For the text-containing cell, return its midpoint in [X, Y] coordinate format. 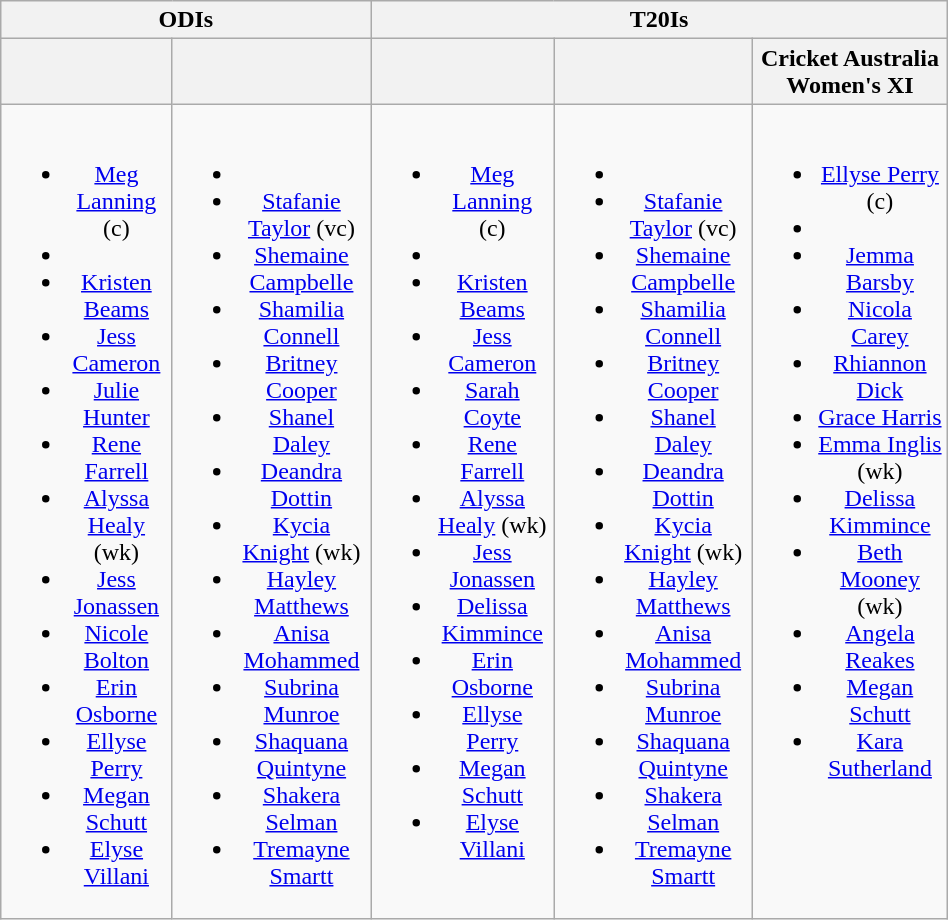
ODIs [186, 20]
T20Is [659, 20]
Cricket Australia Women's XI [850, 72]
